Provide the [x, y] coordinate of the cell's center where the given text is located.  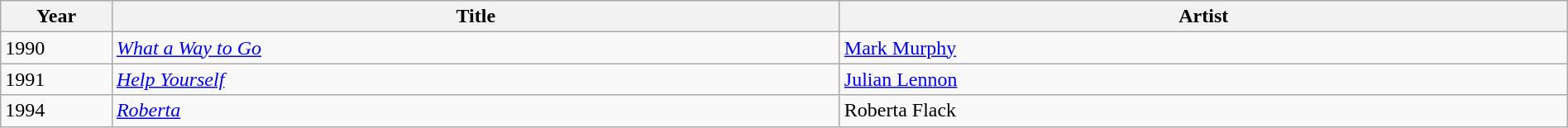
Year [56, 17]
What a Way to Go [476, 48]
Julian Lennon [1203, 79]
1994 [56, 111]
Roberta [476, 111]
1990 [56, 48]
1991 [56, 79]
Mark Murphy [1203, 48]
Title [476, 17]
Artist [1203, 17]
Roberta Flack [1203, 111]
Help Yourself [476, 79]
